Provide the (x, y) coordinate of the cell's center where the given text is located.  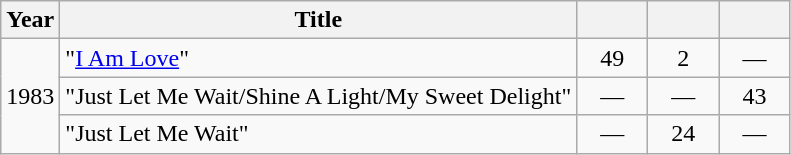
2 (684, 58)
"I Am Love" (318, 58)
"Just Let Me Wait" (318, 134)
Year (30, 20)
43 (754, 96)
1983 (30, 96)
49 (612, 58)
"Just Let Me Wait/Shine A Light/My Sweet Delight" (318, 96)
Title (318, 20)
24 (684, 134)
